Detect which cell encompasses the target text, then output its [X, Y] center coordinate. 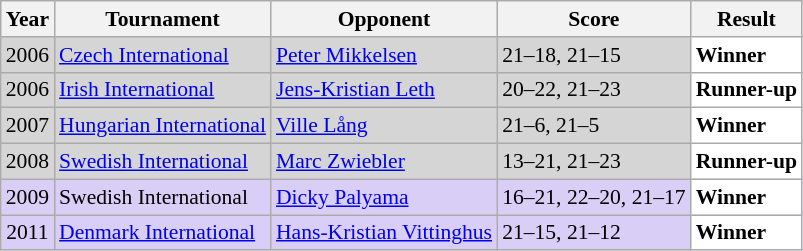
Score [594, 19]
21–18, 21–15 [594, 55]
Year [28, 19]
Ville Lång [384, 126]
Peter Mikkelsen [384, 55]
Hans-Kristian Vittinghus [384, 233]
Jens-Kristian Leth [384, 90]
2009 [28, 197]
20–22, 21–23 [594, 90]
Result [746, 19]
Irish International [162, 90]
13–21, 21–23 [594, 162]
21–6, 21–5 [594, 126]
Denmark International [162, 233]
Hungarian International [162, 126]
2008 [28, 162]
Czech International [162, 55]
21–15, 21–12 [594, 233]
2007 [28, 126]
Tournament [162, 19]
Opponent [384, 19]
2011 [28, 233]
Dicky Palyama [384, 197]
Marc Zwiebler [384, 162]
16–21, 22–20, 21–17 [594, 197]
